Identify which cell holds the provided text, then report its (x, y) central coordinate. 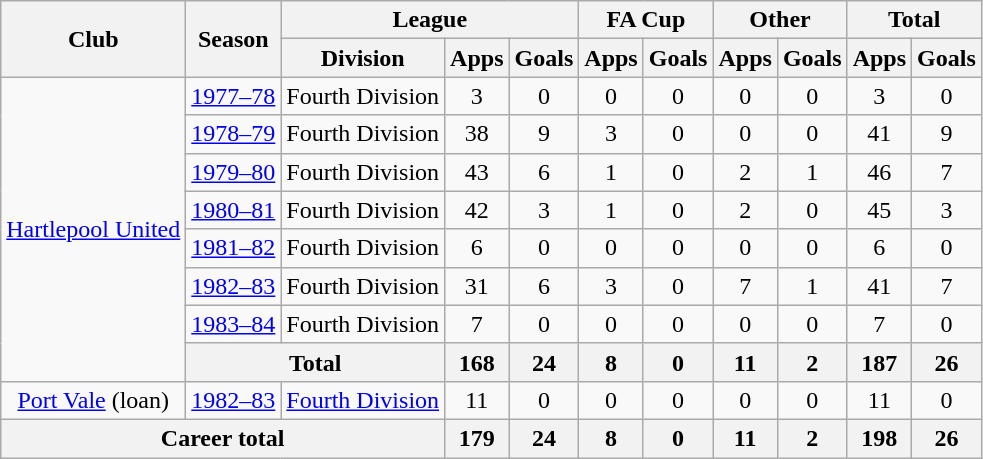
Hartlepool United (94, 229)
1979–80 (234, 172)
Other (780, 20)
FA Cup (646, 20)
1981–82 (234, 248)
42 (477, 210)
1983–84 (234, 324)
1977–78 (234, 96)
31 (477, 286)
198 (879, 438)
Season (234, 39)
Career total (223, 438)
Division (363, 58)
38 (477, 134)
168 (477, 362)
43 (477, 172)
Club (94, 39)
45 (879, 210)
1980–81 (234, 210)
League (430, 20)
187 (879, 362)
46 (879, 172)
179 (477, 438)
1978–79 (234, 134)
Port Vale (loan) (94, 400)
